Provide the [X, Y] coordinate of the cell's center where the given text is located.  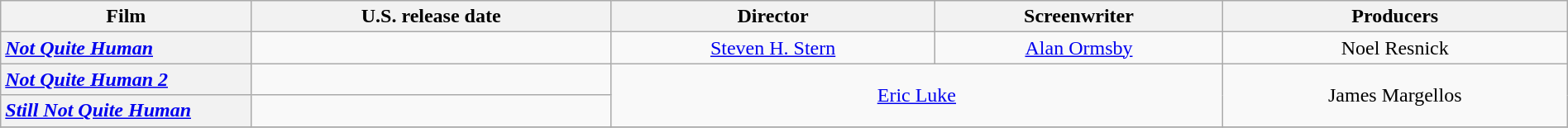
Director [772, 17]
Noel Resnick [1394, 48]
U.S. release date [432, 17]
Producers [1394, 17]
Screenwriter [1079, 17]
Steven H. Stern [772, 48]
James Margellos [1394, 95]
Not Quite Human 2 [126, 79]
Eric Luke [916, 95]
Still Not Quite Human [126, 111]
Film [126, 17]
Not Quite Human [126, 48]
Alan Ormsby [1079, 48]
